From the cell containing the given text, extract its center point as [X, Y] coordinate. 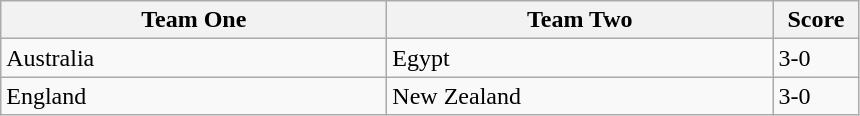
Score [816, 20]
New Zealand [580, 96]
Egypt [580, 58]
England [194, 96]
Team Two [580, 20]
Australia [194, 58]
Team One [194, 20]
